Detect which cell encompasses the target text, then output its [x, y] center coordinate. 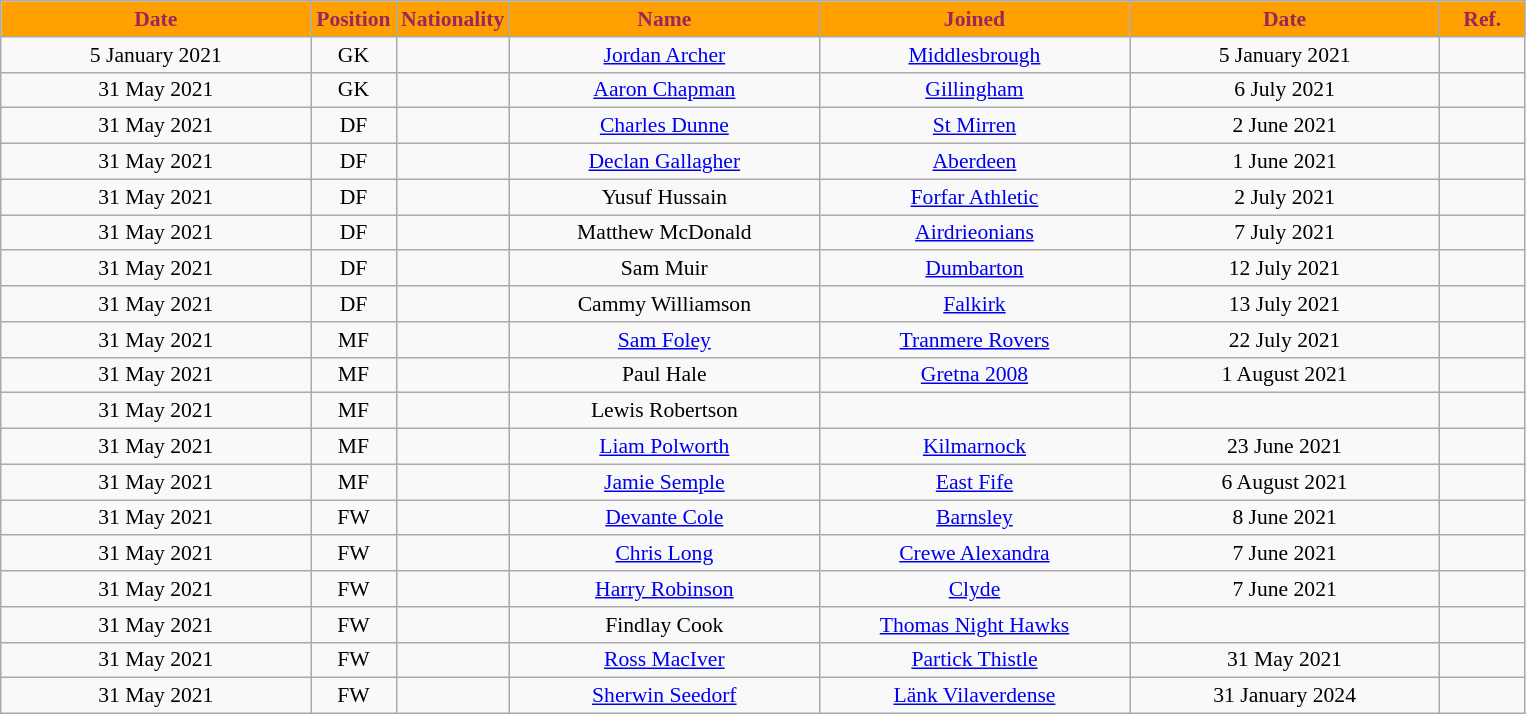
Aberdeen [974, 162]
St Mirren [974, 126]
13 July 2021 [1285, 304]
Ross MacIver [664, 660]
Position [354, 19]
Joined [974, 19]
Jamie Semple [664, 482]
6 August 2021 [1285, 482]
Findlay Cook [664, 625]
2 July 2021 [1285, 197]
Sam Muir [664, 269]
Kilmarnock [974, 447]
23 June 2021 [1285, 447]
Gretna 2008 [974, 375]
Crewe Alexandra [974, 554]
Paul Hale [664, 375]
12 July 2021 [1285, 269]
Liam Polworth [664, 447]
Thomas Night Hawks [974, 625]
Dumbarton [974, 269]
Cammy Williamson [664, 304]
Tranmere Rovers [974, 340]
Sherwin Seedorf [664, 696]
Name [664, 19]
East Fife [974, 482]
Länk Vilaverdense [974, 696]
Nationality [452, 19]
Ref. [1482, 19]
Charles Dunne [664, 126]
Airdrieonians [974, 233]
Devante Cole [664, 518]
Sam Foley [664, 340]
Gillingham [974, 90]
Clyde [974, 589]
Aaron Chapman [664, 90]
31 January 2024 [1285, 696]
Harry Robinson [664, 589]
Middlesbrough [974, 55]
Barnsley [974, 518]
8 June 2021 [1285, 518]
22 July 2021 [1285, 340]
Falkirk [974, 304]
Partick Thistle [974, 660]
Lewis Robertson [664, 411]
Chris Long [664, 554]
7 July 2021 [1285, 233]
2 June 2021 [1285, 126]
Declan Gallagher [664, 162]
Matthew McDonald [664, 233]
Jordan Archer [664, 55]
6 July 2021 [1285, 90]
Forfar Athletic [974, 197]
1 August 2021 [1285, 375]
1 June 2021 [1285, 162]
Yusuf Hussain [664, 197]
